Determine the (x, y) coordinate at the center of the cell enclosing the given text.  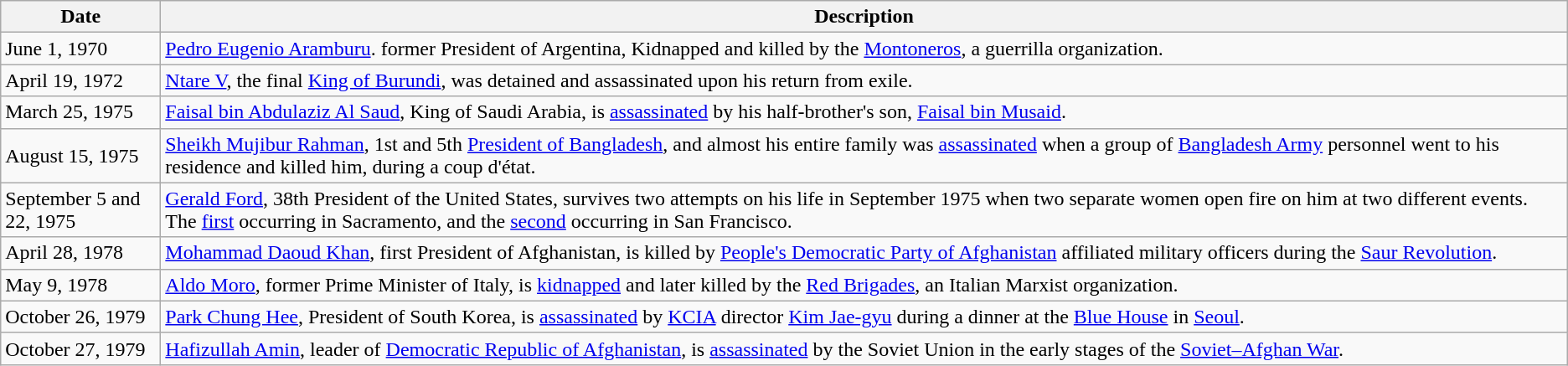
October 27, 1979 (80, 348)
Park Chung Hee, President of South Korea, is assassinated by KCIA director Kim Jae-gyu during a dinner at the Blue House in Seoul. (864, 317)
Aldo Moro, former Prime Minister of Italy, is kidnapped and later killed by the Red Brigades, an Italian Marxist organization. (864, 285)
May 9, 1978 (80, 285)
April 28, 1978 (80, 253)
Date (80, 17)
Ntare V, the final King of Burundi, was detained and assassinated upon his return from exile. (864, 80)
Description (864, 17)
September 5 and 22, 1975 (80, 209)
June 1, 1970 (80, 49)
Pedro Eugenio Aramburu. former President of Argentina, Kidnapped and killed by the Montoneros, a guerrilla organization. (864, 49)
Faisal bin Abdulaziz Al Saud, King of Saudi Arabia, is assassinated by his half-brother's son, Faisal bin Musaid. (864, 112)
Hafizullah Amin, leader of Democratic Republic of Afghanistan, is assassinated by the Soviet Union in the early stages of the Soviet–Afghan War. (864, 348)
August 15, 1975 (80, 156)
October 26, 1979 (80, 317)
March 25, 1975 (80, 112)
April 19, 1972 (80, 80)
